Capture the cell that displays the provided text and extract its [x, y] central coordinate. 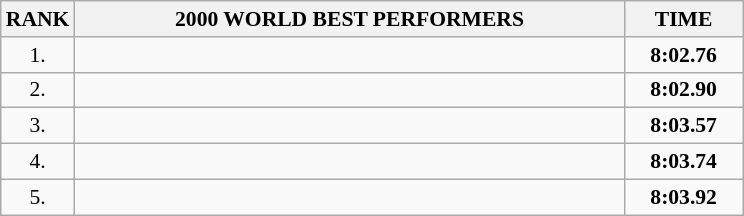
2000 WORLD BEST PERFORMERS [349, 19]
8:03.74 [684, 162]
8:03.57 [684, 126]
8:02.90 [684, 90]
2. [38, 90]
4. [38, 162]
3. [38, 126]
5. [38, 197]
RANK [38, 19]
TIME [684, 19]
1. [38, 55]
8:02.76 [684, 55]
8:03.92 [684, 197]
